Scan for the cell matching the given text and deliver its (X, Y) coordinate at center. 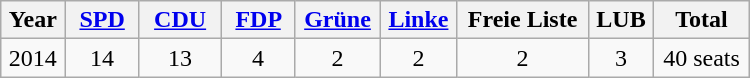
SPD (102, 20)
Grüne (338, 20)
CDU (180, 20)
Linke (418, 20)
4 (258, 58)
Total (702, 20)
2014 (33, 58)
LUB (621, 20)
FDP (258, 20)
40 seats (702, 58)
Freie Liste (522, 20)
3 (621, 58)
13 (180, 58)
14 (102, 58)
Year (33, 20)
